Return (x, y) of the center of cell containing provided text 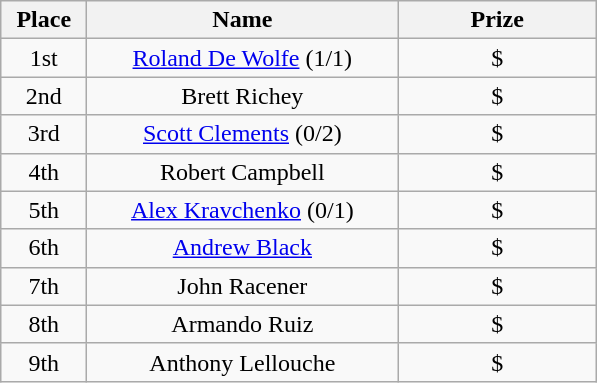
Brett Richey (242, 96)
Name (242, 20)
Roland De Wolfe (1/1) (242, 58)
Scott Clements (0/2) (242, 134)
6th (44, 248)
8th (44, 324)
Robert Campbell (242, 172)
3rd (44, 134)
Anthony Lellouche (242, 362)
5th (44, 210)
Andrew Black (242, 248)
Place (44, 20)
1st (44, 58)
2nd (44, 96)
4th (44, 172)
9th (44, 362)
Prize (498, 20)
Armando Ruiz (242, 324)
Alex Kravchenko (0/1) (242, 210)
7th (44, 286)
John Racener (242, 286)
